Return the (X, Y) coordinate for the center point of the cell that contains the specified text.  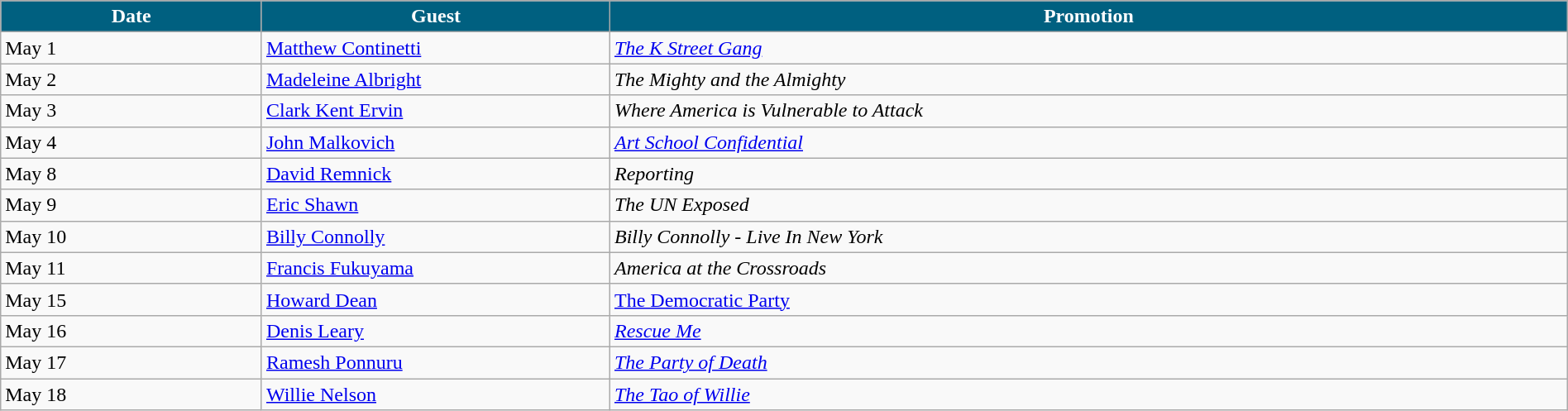
The Democratic Party (1088, 299)
Clark Kent Ervin (435, 111)
May 2 (131, 79)
May 8 (131, 174)
The Tao of Willie (1088, 394)
Art School Confidential (1088, 142)
May 11 (131, 268)
May 18 (131, 394)
Promotion (1088, 17)
John Malkovich (435, 142)
Where America is Vulnerable to Attack (1088, 111)
May 1 (131, 48)
Francis Fukuyama (435, 268)
Matthew Continetti (435, 48)
Madeleine Albright (435, 79)
Date (131, 17)
May 15 (131, 299)
May 10 (131, 237)
May 17 (131, 362)
David Remnick (435, 174)
May 4 (131, 142)
America at the Crossroads (1088, 268)
The Party of Death (1088, 362)
The Mighty and the Almighty (1088, 79)
Billy Connolly - Live In New York (1088, 237)
Denis Leary (435, 331)
May 16 (131, 331)
Rescue Me (1088, 331)
The UN Exposed (1088, 205)
Willie Nelson (435, 394)
Eric Shawn (435, 205)
Billy Connolly (435, 237)
Howard Dean (435, 299)
Ramesh Ponnuru (435, 362)
Reporting (1088, 174)
May 3 (131, 111)
Guest (435, 17)
The K Street Gang (1088, 48)
May 9 (131, 205)
